Extract the [X, Y] coordinate from the center of the cell holding the provided text.  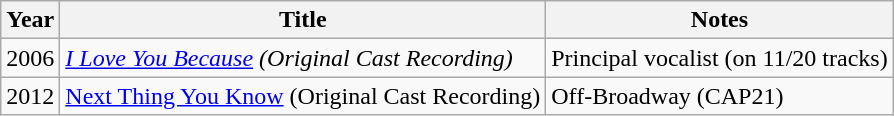
Title [303, 20]
Next Thing You Know (Original Cast Recording) [303, 96]
2006 [30, 58]
2012 [30, 96]
Year [30, 20]
I Love You Because (Original Cast Recording) [303, 58]
Notes [720, 20]
Principal vocalist (on 11/20 tracks) [720, 58]
Off-Broadway (CAP21) [720, 96]
